Capture the cell that displays the provided text and extract its [x, y] central coordinate. 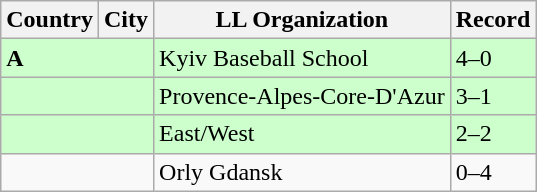
Kyiv Baseball School [302, 58]
Record [493, 20]
Country [50, 20]
LL Organization [302, 20]
0–4 [493, 172]
4–0 [493, 58]
City [126, 20]
Provence-Alpes-Core-D'Azur [302, 96]
East/West [302, 134]
3–1 [493, 96]
A [78, 58]
Orly Gdansk [302, 172]
2–2 [493, 134]
